Pinpoint the cell where the given text exists, returning its [X, Y] midpoint coordinate. 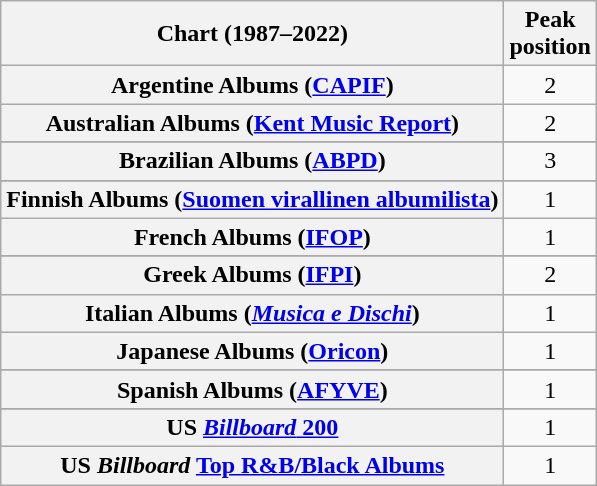
Australian Albums (Kent Music Report) [252, 123]
Japanese Albums (Oricon) [252, 351]
US Billboard Top R&B/Black Albums [252, 465]
US Billboard 200 [252, 427]
Brazilian Albums (ABPD) [252, 161]
Italian Albums (Musica e Dischi) [252, 313]
Peakposition [550, 34]
Greek Albums (IFPI) [252, 275]
Spanish Albums (AFYVE) [252, 389]
French Albums (IFOP) [252, 237]
Finnish Albums (Suomen virallinen albumilista) [252, 199]
Chart (1987–2022) [252, 34]
3 [550, 161]
Argentine Albums (CAPIF) [252, 85]
